Detect which cell encompasses the target text, then output its [x, y] center coordinate. 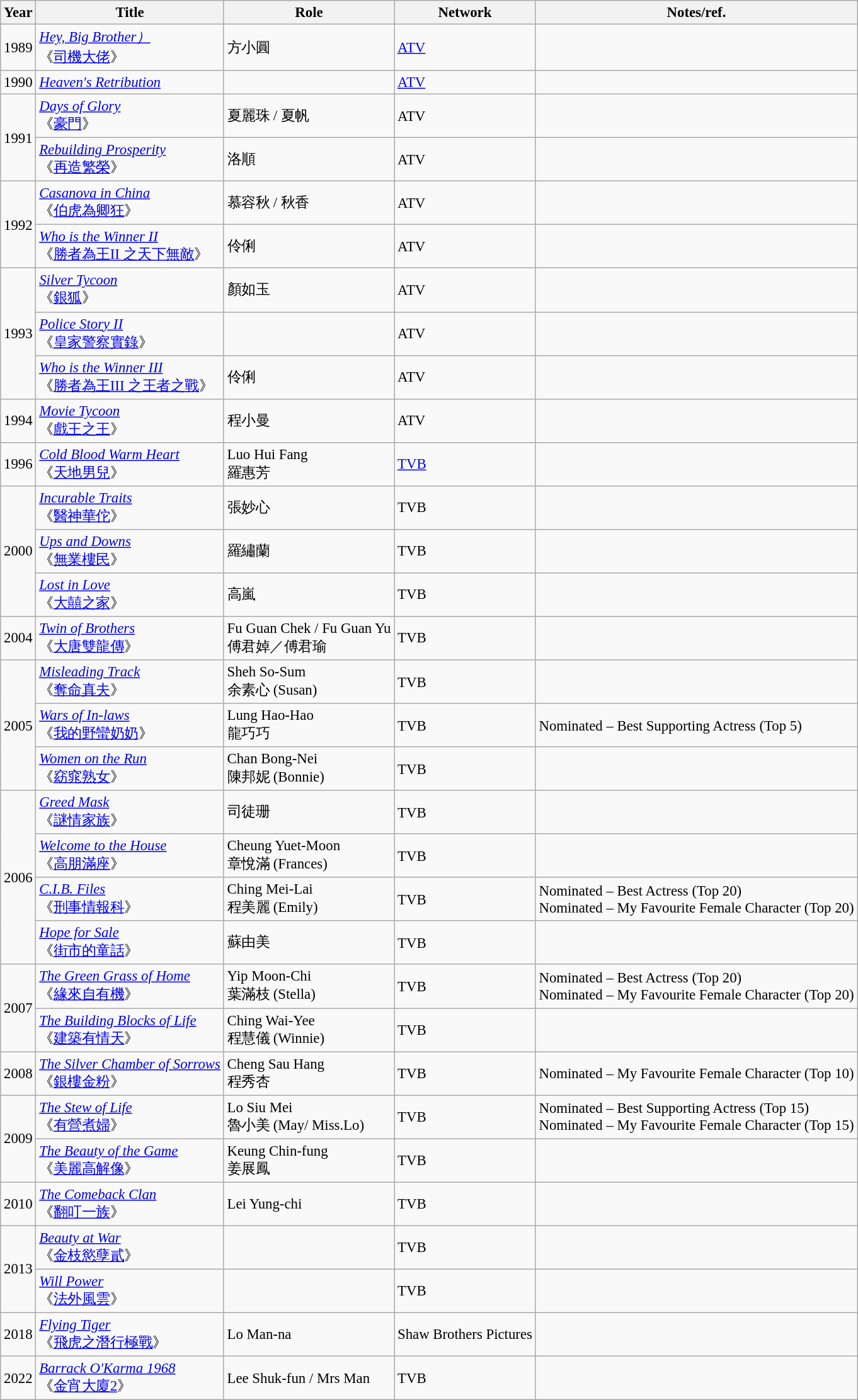
Nominated – Best Supporting Actress (Top 15)Nominated – My Favourite Female Character (Top 15) [697, 1117]
2018 [18, 1334]
Barrack O'Karma 1968 《金宵大廈2》 [130, 1378]
Wars of In-laws《我的野蠻奶奶》 [130, 726]
Network [465, 13]
Year [18, 13]
Movie Tycoon《戲王之王》 [130, 421]
Beauty at War 《金枝慾孽貳》 [130, 1247]
Role [309, 13]
Will Power 《法外風雲》 [130, 1291]
C.I.B. Files《刑事情報科》 [130, 899]
Hey, Big Brother）《司機大佬》 [130, 48]
張妙心 [309, 508]
2005 [18, 726]
2004 [18, 639]
2010 [18, 1204]
Nominated – Best Supporting Actress (Top 5) [697, 726]
2008 [18, 1073]
Hope for Sale《街市的童話》 [130, 942]
Casanova in China《伯虎為卿狂》 [130, 203]
The Green Grass of Home《緣來自有機》 [130, 986]
Ching Mei-Lai程美麗 (Emily) [309, 899]
1994 [18, 421]
洛順 [309, 160]
慕容秋 / 秋香 [309, 203]
Ups and Downs《無業樓民》 [130, 552]
2007 [18, 1008]
The Building Blocks of Life《建築有情天》 [130, 1030]
2000 [18, 552]
2006 [18, 877]
司徒珊 [309, 812]
1991 [18, 138]
Lo Man-na [309, 1334]
Nominated – My Favourite Female Character (Top 10) [697, 1073]
Lei Yung-chi [309, 1204]
Who is the Winner II《勝者為王II 之天下無敵》 [130, 247]
2022 [18, 1378]
Lo Siu Mei魯小美 (May/ Miss.Lo) [309, 1117]
1989 [18, 48]
Heaven's Retribution [130, 83]
Chan Bong-Nei陳邦妮 (Bonnie) [309, 768]
Fu Guan Chek / Fu Guan Yu傅君婥／傅君瑜 [309, 639]
The Comeback Clan《翻叮一族》 [130, 1204]
The Stew of Life《有營煮婦》 [130, 1117]
Notes/ref. [697, 13]
Twin of Brothers《大唐雙龍傳》 [130, 639]
顏如玉 [309, 290]
Keung Chin-fung姜展鳳 [309, 1160]
Shaw Brothers Pictures [465, 1334]
Days of Glory《豪門》 [130, 116]
Who is the Winner III《勝者為王III 之王者之戰》 [130, 377]
Cold Blood Warm Heart《天地男兒》 [130, 464]
2013 [18, 1269]
Cheung Yuet-Moon章悅滿 (Frances) [309, 855]
1990 [18, 83]
方小圓 [309, 48]
Lee Shuk-fun / Mrs Man [309, 1378]
1992 [18, 225]
Greed Mask《謎情家族》 [130, 812]
夏麗珠 / 夏帆 [309, 116]
Women on the Run《窈窕熟女》 [130, 768]
Lost in Love《大囍之家》 [130, 595]
Welcome to the House《高朋滿座》 [130, 855]
程小曼 [309, 421]
1993 [18, 334]
Incurable Traits《醫神華佗》 [130, 508]
The Silver Chamber of Sorrows《銀樓金粉》 [130, 1073]
Police Story II《皇家警察實錄》 [130, 334]
Luo Hui Fang羅惠芳 [309, 464]
Rebuilding Prosperity《再造繁榮》 [130, 160]
Sheh So-Sum余素心 (Susan) [309, 681]
Yip Moon-Chi葉滿枝 (Stella) [309, 986]
羅繡蘭 [309, 552]
Lung Hao-Hao龍巧巧 [309, 726]
Misleading Track《奪命真夫》 [130, 681]
Silver Tycoon《銀狐》 [130, 290]
高嵐 [309, 595]
2009 [18, 1139]
1996 [18, 464]
Title [130, 13]
Cheng Sau Hang程秀杏 [309, 1073]
蘇由美 [309, 942]
Flying Tiger 《飛虎之潛行極戰》 [130, 1334]
Ching Wai-Yee程慧儀 (Winnie) [309, 1030]
The Beauty of the Game《美麗高解像》 [130, 1160]
